Capture the cell that displays the provided text and extract its (x, y) central coordinate. 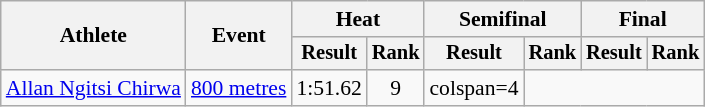
Athlete (94, 36)
Semifinal (502, 19)
colspan=4 (474, 88)
1:51.62 (328, 88)
9 (396, 88)
Heat (358, 19)
Event (238, 36)
Final (642, 19)
800 metres (238, 88)
Allan Ngitsi Chirwa (94, 88)
